Locate the cell with the specified text and output its [X, Y] center coordinate. 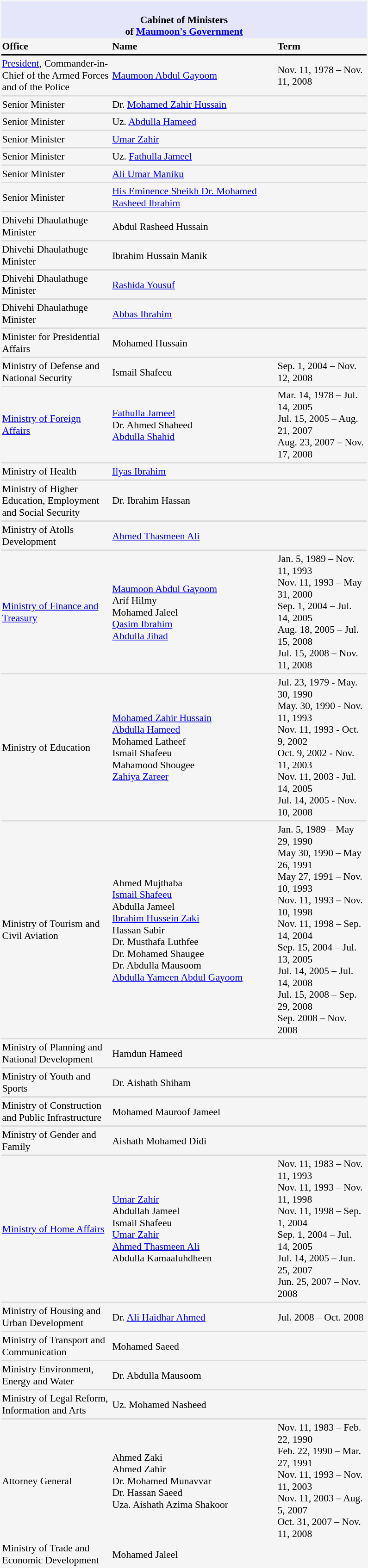
His Eminence Sheikh Dr. Mohamed Rasheed Ibrahim [193, 197]
Abbas Ibrahim [193, 314]
Dr. Ali Haidhar Ahmed [193, 1317]
Hamdun Hameed [193, 1053]
Mohamed Jaleel [193, 1554]
Ministry of Health [56, 471]
Ilyas Ibrahim [193, 471]
Ministry of Transport and Communication [56, 1346]
Dr. Ibrahim Hassan [193, 500]
Ministry of Housing and Urban Development [56, 1317]
Term [322, 46]
Ministry of Education [56, 747]
Mar. 14, 1978 – Jul. 14, 2005Jul. 15, 2005 – Aug. 21, 2007Aug. 23, 2007 – Nov. 17, 2008 [322, 425]
Umar ZahirAbdullah JameelIsmail ShafeeuUmar ZahirAhmed Thasmeen AliAbdulla Kamaaluhdheen [193, 1228]
Maumoon Abdul Gayoom [193, 75]
Mohamed Saeed [193, 1346]
Ministry of Tourism and Civil Aviation [56, 930]
Ministry of Foreign Affairs [56, 425]
Maumoon Abdul GayoomArif HilmyMohamed JaleelQasim IbrahimAbdulla Jihad [193, 612]
President, Commander-in-Chief of the Armed Forces and of the Police [56, 75]
Ibrahim Hussain Manik [193, 255]
Jul. 2008 – Oct. 2008 [322, 1317]
Sep. 1, 2004 – Nov. 12, 2008 [322, 372]
Ministry of Home Affairs [56, 1228]
Ministry of Trade and Economic Development [56, 1554]
Abdul Rasheed Hussain [193, 226]
Umar Zahir [193, 139]
Ministry of Atolls Development [56, 536]
Ahmed ZakiAhmed ZahirDr. Mohamed MunavvarDr. Hassan SaeedUza. Aishath Azima Shakoor [193, 1481]
Cabinet of Ministersof Maumoon's Government [184, 20]
Minister for Presidential Affairs [56, 343]
Uz. Mohamed Nasheed [193, 1404]
Uz. Fathulla Jameel [193, 156]
Attorney General [56, 1481]
Nov. 11, 1978 – Nov. 11, 2008 [322, 75]
Nov. 11, 1983 – Feb. 22, 1990Feb. 22, 1990 – Mar. 27, 1991Nov. 11, 1993 – Nov. 11, 2003Nov. 11, 2003 – Aug. 5, 2007Oct. 31, 2007 – Nov. 11, 2008 [322, 1481]
Jan. 5, 1989 – Nov. 11, 1993Nov. 11, 1993 – May 31, 2000Sep. 1, 2004 – Jul. 14, 2005Aug. 18, 2005 – Jul. 15, 2008Jul. 15, 2008 – Nov. 11, 2008 [322, 612]
Aishath Mohamed Didi [193, 1141]
Office [56, 46]
Ahmed Thasmeen Ali [193, 536]
Ministry of Legal Reform, Information and Arts [56, 1404]
Ministry of Gender and Family [56, 1141]
Mohamed Mauroof Jameel [193, 1111]
Mohamed Zahir Hussain Abdulla Hameed Mohamed Latheef Ismail Shafeeu Mahamood Shougee Zahiya Zareer [193, 747]
Ministry of Planning and National Development [56, 1053]
Fathulla JameelDr. Ahmed ShaheedAbdulla Shahid [193, 425]
Dr. Abdulla Mausoom [193, 1375]
Ali Umar Maniku [193, 174]
Ministry Environment, Energy and Water [56, 1375]
Ministry of Youth and Sports [56, 1082]
Ministry of Construction and Public Infrastructure [56, 1111]
Ministry of Finance and Treasury [56, 612]
Dr. Mohamed Zahir Hussain [193, 105]
Dr. Aishath Shiham [193, 1082]
Uz. Abdulla Hameed [193, 122]
Ministry of Higher Education, Employment and Social Security [56, 500]
Mohamed Hussain [193, 343]
Ministry of Defense and National Security [56, 372]
Name [193, 46]
Ismail Shafeeu [193, 372]
Rashida Yousuf [193, 284]
